Output the [x, y] coordinate of the center of the cell containing the given text.  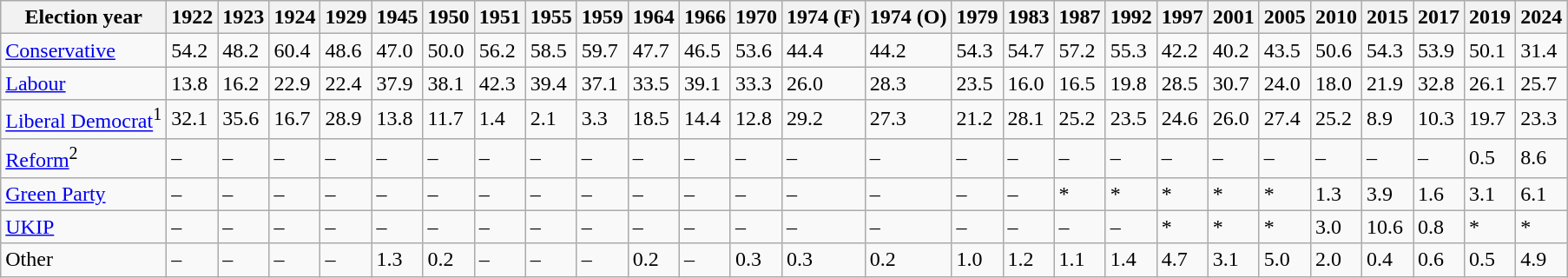
16.0 [1028, 83]
16.2 [243, 83]
1974 (F) [823, 17]
24.0 [1285, 83]
55.3 [1130, 50]
11.7 [448, 120]
28.9 [346, 120]
16.7 [295, 120]
1964 [653, 17]
0.8 [1440, 227]
Liberal Democrat1 [83, 120]
30.7 [1233, 83]
38.1 [448, 83]
47.7 [653, 50]
1992 [1130, 17]
2019 [1490, 17]
54.2 [193, 50]
59.7 [603, 50]
1945 [398, 17]
37.9 [398, 83]
8.6 [1542, 158]
57.2 [1080, 50]
1.6 [1440, 194]
2010 [1335, 17]
1970 [755, 17]
1951 [500, 17]
1997 [1183, 17]
27.3 [908, 120]
2.1 [550, 120]
0.6 [1440, 260]
Other [83, 260]
1922 [193, 17]
1929 [346, 17]
40.2 [1233, 50]
2015 [1387, 17]
2001 [1233, 17]
4.7 [1183, 260]
48.2 [243, 50]
37.1 [603, 83]
50.0 [448, 50]
35.6 [243, 120]
14.4 [705, 120]
2005 [1285, 17]
10.6 [1387, 227]
2017 [1440, 17]
25.7 [1542, 83]
UKIP [83, 227]
1950 [448, 17]
54.7 [1028, 50]
22.9 [295, 83]
27.4 [1285, 120]
33.5 [653, 83]
26.1 [1490, 83]
1974 (O) [908, 17]
46.5 [705, 50]
21.2 [978, 120]
19.7 [1490, 120]
Election year [83, 17]
53.9 [1440, 50]
32.1 [193, 120]
6.1 [1542, 194]
1959 [603, 17]
Green Party [83, 194]
22.4 [346, 83]
3.3 [603, 120]
1955 [550, 17]
42.2 [1183, 50]
18.5 [653, 120]
29.2 [823, 120]
44.4 [823, 50]
50.6 [1335, 50]
44.2 [908, 50]
16.5 [1080, 83]
1987 [1080, 17]
1.1 [1080, 260]
24.6 [1183, 120]
48.6 [346, 50]
50.1 [1490, 50]
2.0 [1335, 260]
1979 [978, 17]
3.9 [1387, 194]
28.3 [908, 83]
21.9 [1387, 83]
19.8 [1130, 83]
5.0 [1285, 260]
39.4 [550, 83]
56.2 [500, 50]
23.3 [1542, 120]
Labour [83, 83]
12.8 [755, 120]
1966 [705, 17]
1923 [243, 17]
3.0 [1335, 227]
28.5 [1183, 83]
32.8 [1440, 83]
33.3 [755, 83]
1.2 [1028, 260]
58.5 [550, 50]
1.0 [978, 260]
1924 [295, 17]
18.0 [1335, 83]
28.1 [1028, 120]
8.9 [1387, 120]
1983 [1028, 17]
53.6 [755, 50]
43.5 [1285, 50]
0.4 [1387, 260]
Reform2 [83, 158]
Conservative [83, 50]
42.3 [500, 83]
10.3 [1440, 120]
2024 [1542, 17]
60.4 [295, 50]
39.1 [705, 83]
4.9 [1542, 260]
31.4 [1542, 50]
47.0 [398, 50]
